Provide the (x, y) coordinate of the cell's center where the given text is located.  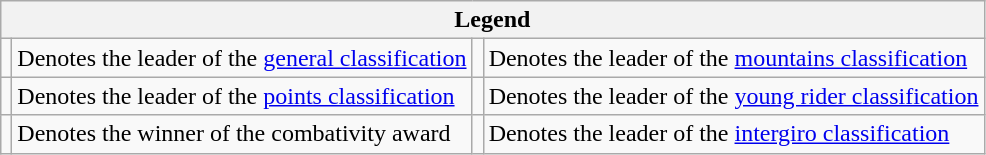
Denotes the leader of the points classification (242, 96)
Denotes the leader of the general classification (242, 58)
Denotes the leader of the mountains classification (734, 58)
Denotes the winner of the combativity award (242, 134)
Legend (492, 20)
Denotes the leader of the young rider classification (734, 96)
Denotes the leader of the intergiro classification (734, 134)
